From the cell containing the given text, extract its center point as (X, Y) coordinate. 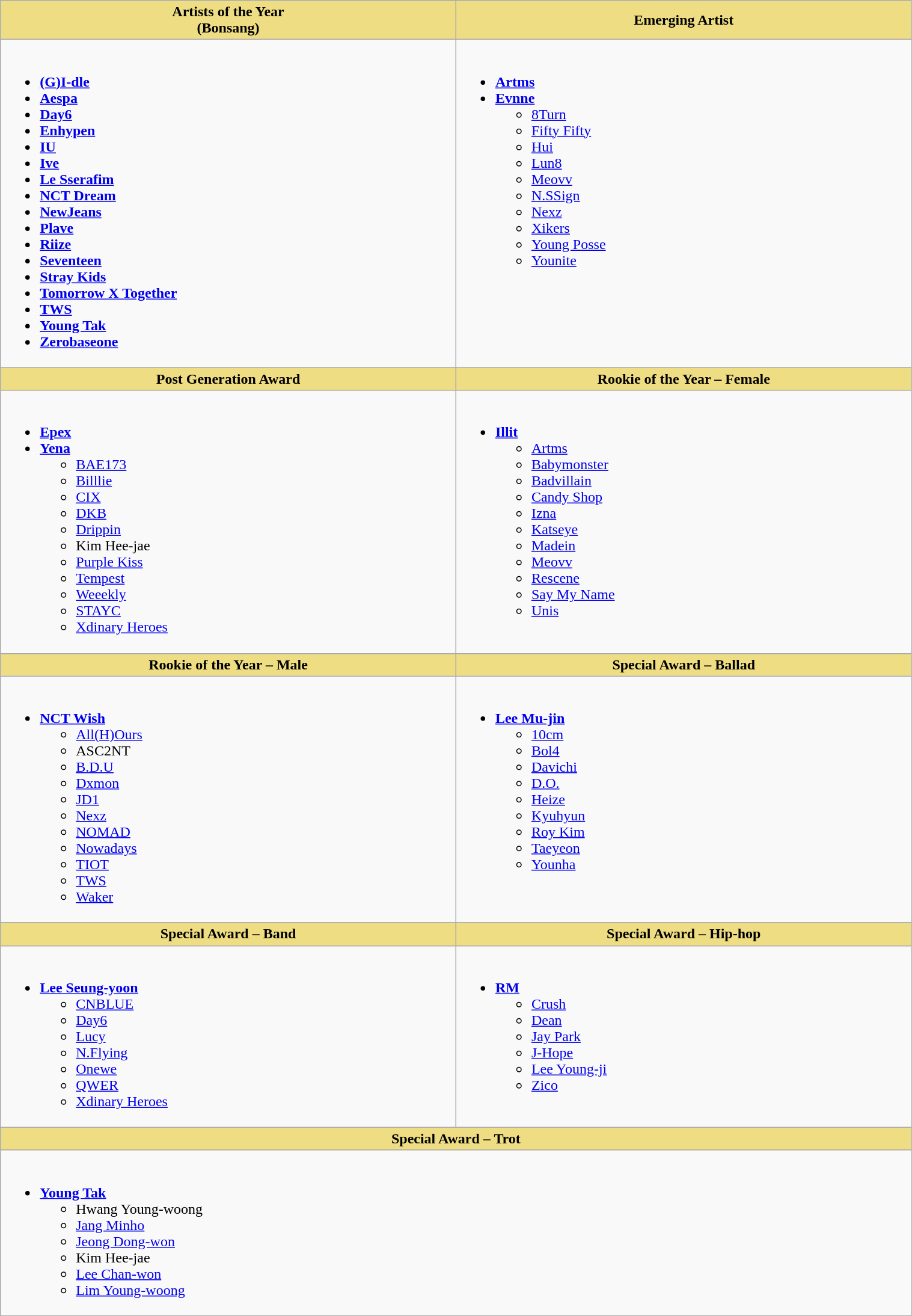
Rookie of the Year – Male (228, 665)
(G)I-dleAespaDay6EnhypenIUIveLe SserafimNCT DreamNewJeansPlaveRiizeSeventeenStray KidsTomorrow X TogetherTWSYoung TakZerobaseone (228, 203)
RMCrushDeanJay ParkJ-HopeLee Young-jiZico (684, 1036)
Artists of the Year (Bonsang) (228, 20)
IllitArtmsBabymonsterBadvillainCandy ShopIznaKatseyeMadeinMeovvResceneSay My NameUnis (684, 522)
Post Generation Award (228, 379)
ArtmsEvnne8TurnFifty FiftyHuiLun8MeovvN.SSignNexzXikersYoung PosseYounite (684, 203)
Special Award – Ballad (684, 665)
Lee Seung-yoonCNBLUEDay6LucyN.FlyingOneweQWERXdinary Heroes (228, 1036)
Rookie of the Year – Female (684, 379)
Young TakHwang Young-woongJang MinhoJeong Dong-wonKim Hee-jaeLee Chan-wonLim Young-woong (456, 1233)
EpexYenaBAE173BilllieCIXDKBDrippinKim Hee-jaePurple KissTempestWeeeklySTAYCXdinary Heroes (228, 522)
Lee Mu-jin10cmBol4DavichiD.O.HeizeKyuhyunRoy KimTaeyeonYounha (684, 799)
Special Award – Trot (456, 1139)
NCT WishAll(H)OursASC2NTB.D.UDxmonJD1NexzNOMADNowadaysTIOTTWSWaker (228, 799)
Special Award – Hip-hop (684, 934)
Special Award – Band (228, 934)
Emerging Artist (684, 20)
